Search for the cell housing the specified text and yield its (x, y) center coordinate. 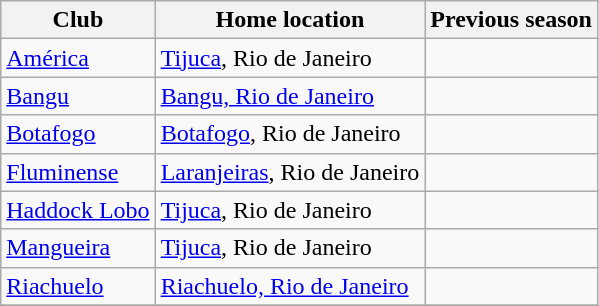
Botafogo (78, 134)
Riachuelo, Rio de Janeiro (290, 286)
Mangueira (78, 248)
Club (78, 20)
Previous season (512, 20)
Riachuelo (78, 286)
Laranjeiras, Rio de Janeiro (290, 172)
Haddock Lobo (78, 210)
América (78, 58)
Bangu (78, 96)
Bangu, Rio de Janeiro (290, 96)
Fluminense (78, 172)
Home location (290, 20)
Botafogo, Rio de Janeiro (290, 134)
